From the cell containing the given text, extract its center point as [x, y] coordinate. 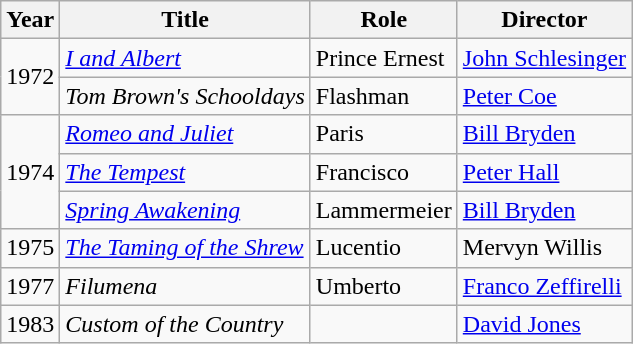
John Schlesinger [544, 58]
Peter Hall [544, 172]
1975 [30, 248]
Paris [384, 134]
The Tempest [185, 172]
Title [185, 20]
1972 [30, 77]
1977 [30, 286]
Umberto [384, 286]
Francisco [384, 172]
Prince Ernest [384, 58]
Franco Zeffirelli [544, 286]
Flashman [384, 96]
I and Albert [185, 58]
Custom of the Country [185, 324]
Lammermeier [384, 210]
Peter Coe [544, 96]
Filumena [185, 286]
Spring Awakening [185, 210]
Director [544, 20]
1974 [30, 172]
The Taming of the Shrew [185, 248]
Lucentio [384, 248]
Tom Brown's Schooldays [185, 96]
Role [384, 20]
Year [30, 20]
1983 [30, 324]
David Jones [544, 324]
Mervyn Willis [544, 248]
Romeo and Juliet [185, 134]
